Identify which cell holds the provided text, then report its [X, Y] central coordinate. 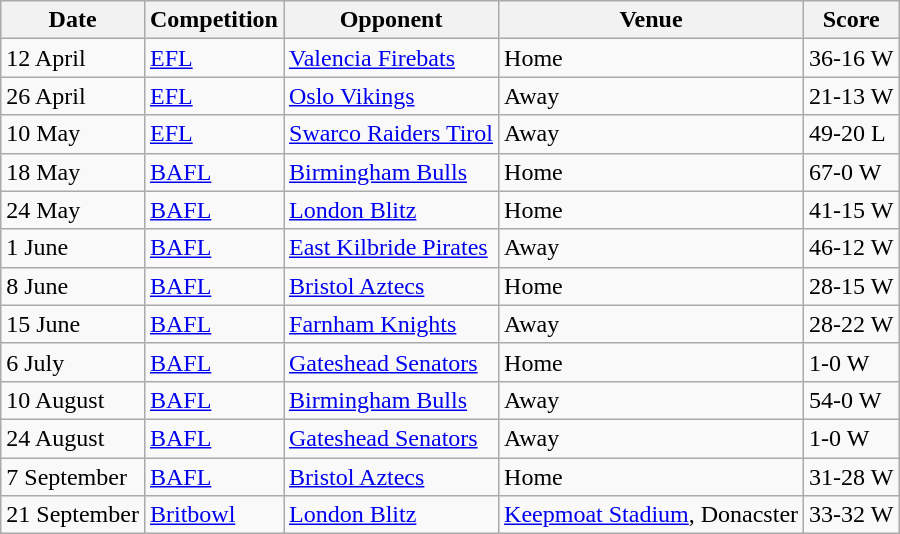
31-28 W [852, 477]
21 September [73, 515]
6 July [73, 362]
46-12 W [852, 248]
21-13 W [852, 96]
Date [73, 20]
28-15 W [852, 286]
10 May [73, 134]
33-32 W [852, 515]
7 September [73, 477]
41-15 W [852, 210]
12 April [73, 58]
Keepmoat Stadium, Donacster [652, 515]
Oslo Vikings [392, 96]
10 August [73, 400]
Venue [652, 20]
1 June [73, 248]
8 June [73, 286]
24 August [73, 438]
26 April [73, 96]
54-0 W [852, 400]
Competition [214, 20]
15 June [73, 324]
Swarco Raiders Tirol [392, 134]
Valencia Firebats [392, 58]
Opponent [392, 20]
28-22 W [852, 324]
36-16 W [852, 58]
Score [852, 20]
Farnham Knights [392, 324]
49-20 L [852, 134]
Britbowl [214, 515]
18 May [73, 172]
East Kilbride Pirates [392, 248]
67-0 W [852, 172]
24 May [73, 210]
